Extract the (x, y) coordinate from the center of the cell holding the provided text.  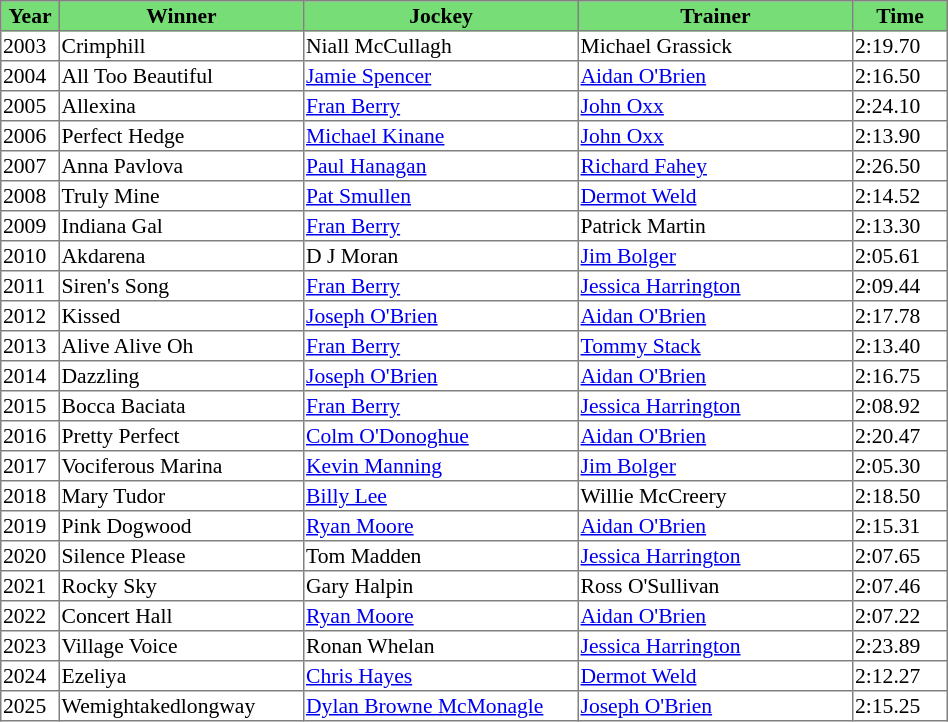
2017 (30, 466)
Crimphill (181, 46)
Paul Hanagan (441, 166)
Dylan Browne McMonagle (441, 706)
Silence Please (181, 556)
Michael Grassick (715, 46)
2:09.44 (900, 286)
2:26.50 (900, 166)
2:19.70 (900, 46)
2:08.92 (900, 406)
2:05.61 (900, 256)
Richard Fahey (715, 166)
Village Voice (181, 646)
2008 (30, 196)
Chris Hayes (441, 676)
2:12.27 (900, 676)
Billy Lee (441, 496)
Time (900, 16)
2:13.30 (900, 226)
Willie McCreery (715, 496)
2010 (30, 256)
Trainer (715, 16)
Tommy Stack (715, 346)
Indiana Gal (181, 226)
2014 (30, 376)
2:13.40 (900, 346)
Michael Kinane (441, 136)
2022 (30, 616)
Alive Alive Oh (181, 346)
2:07.22 (900, 616)
2023 (30, 646)
2:05.30 (900, 466)
All Too Beautiful (181, 76)
Niall McCullagh (441, 46)
2:15.25 (900, 706)
D J Moran (441, 256)
2025 (30, 706)
2:16.50 (900, 76)
2:17.78 (900, 316)
Colm O'Donoghue (441, 436)
Pat Smullen (441, 196)
Bocca Baciata (181, 406)
Year (30, 16)
Siren's Song (181, 286)
2:23.89 (900, 646)
2:16.75 (900, 376)
Kevin Manning (441, 466)
Jamie Spencer (441, 76)
2009 (30, 226)
Ezeliya (181, 676)
2:07.46 (900, 586)
Concert Hall (181, 616)
2:18.50 (900, 496)
Tom Madden (441, 556)
Winner (181, 16)
2012 (30, 316)
2003 (30, 46)
2:14.52 (900, 196)
2013 (30, 346)
Perfect Hedge (181, 136)
2007 (30, 166)
Allexina (181, 106)
Truly Mine (181, 196)
Jockey (441, 16)
2005 (30, 106)
Rocky Sky (181, 586)
Gary Halpin (441, 586)
2:20.47 (900, 436)
2:07.65 (900, 556)
2024 (30, 676)
2020 (30, 556)
2016 (30, 436)
Ross O'Sullivan (715, 586)
2004 (30, 76)
Anna Pavlova (181, 166)
2018 (30, 496)
Pink Dogwood (181, 526)
Dazzling (181, 376)
Wemightakedlongway (181, 706)
Mary Tudor (181, 496)
Akdarena (181, 256)
Vociferous Marina (181, 466)
2006 (30, 136)
Patrick Martin (715, 226)
Ronan Whelan (441, 646)
Pretty Perfect (181, 436)
2:24.10 (900, 106)
2021 (30, 586)
2:13.90 (900, 136)
2019 (30, 526)
Kissed (181, 316)
2011 (30, 286)
2015 (30, 406)
2:15.31 (900, 526)
